From the cell containing the given text, extract its center point as [X, Y] coordinate. 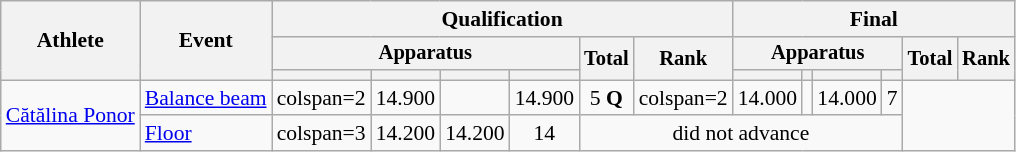
14 [544, 134]
Balance beam [206, 98]
Cătălina Ponor [70, 116]
Athlete [70, 40]
5 Q [606, 98]
Qualification [502, 19]
colspan=3 [322, 134]
Final [874, 19]
Event [206, 40]
7 [892, 98]
did not advance [741, 134]
Floor [206, 134]
